Scan for the cell matching the given text and deliver its [X, Y] coordinate at center. 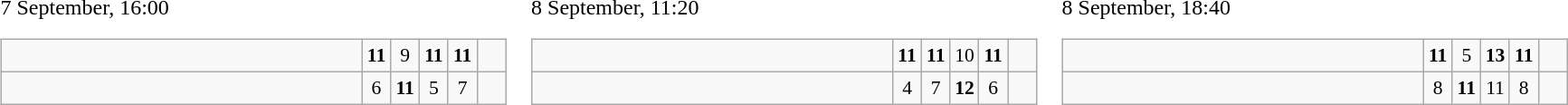
10 [965, 56]
4 [908, 88]
12 [965, 88]
13 [1496, 56]
9 [405, 56]
